Return the (X, Y) coordinate for the center point of the cell that contains the specified text.  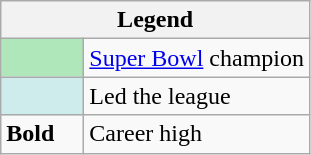
Bold (42, 134)
Super Bowl champion (197, 58)
Career high (197, 134)
Led the league (197, 96)
Legend (156, 20)
